Determine the (X, Y) coordinate at the center of the cell enclosing the given text.  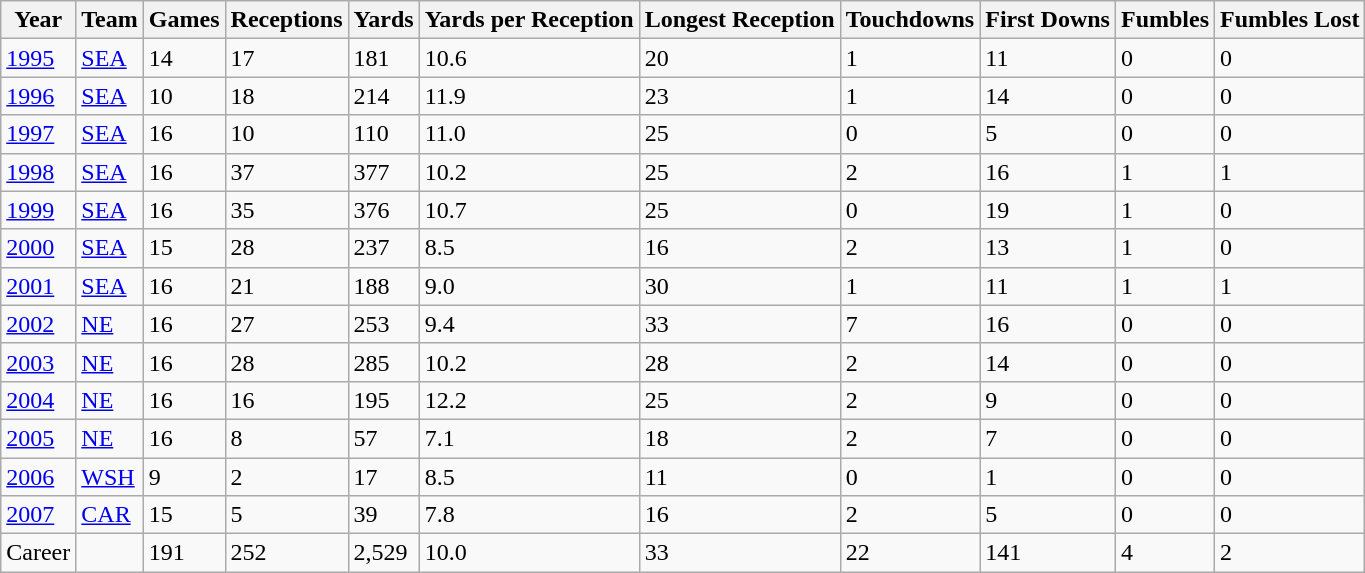
12.2 (529, 400)
377 (384, 172)
30 (740, 286)
4 (1164, 553)
First Downs (1048, 20)
2,529 (384, 553)
191 (184, 553)
2001 (38, 286)
Receptions (286, 20)
376 (384, 210)
2007 (38, 515)
285 (384, 362)
Year (38, 20)
252 (286, 553)
181 (384, 58)
Touchdowns (910, 20)
35 (286, 210)
1997 (38, 134)
WSH (110, 477)
195 (384, 400)
39 (384, 515)
CAR (110, 515)
Fumbles Lost (1290, 20)
2006 (38, 477)
10.6 (529, 58)
7.1 (529, 438)
11.9 (529, 96)
188 (384, 286)
214 (384, 96)
253 (384, 324)
141 (1048, 553)
2004 (38, 400)
27 (286, 324)
Fumbles (1164, 20)
10.7 (529, 210)
Longest Reception (740, 20)
23 (740, 96)
9.4 (529, 324)
Yards per Reception (529, 20)
1996 (38, 96)
2000 (38, 248)
Games (184, 20)
2005 (38, 438)
110 (384, 134)
Yards (384, 20)
19 (1048, 210)
37 (286, 172)
7.8 (529, 515)
Team (110, 20)
10.0 (529, 553)
1998 (38, 172)
2003 (38, 362)
11.0 (529, 134)
1995 (38, 58)
2002 (38, 324)
1999 (38, 210)
9.0 (529, 286)
21 (286, 286)
Career (38, 553)
57 (384, 438)
8 (286, 438)
20 (740, 58)
237 (384, 248)
13 (1048, 248)
22 (910, 553)
